Pinpoint the cell where the given text exists, returning its [X, Y] midpoint coordinate. 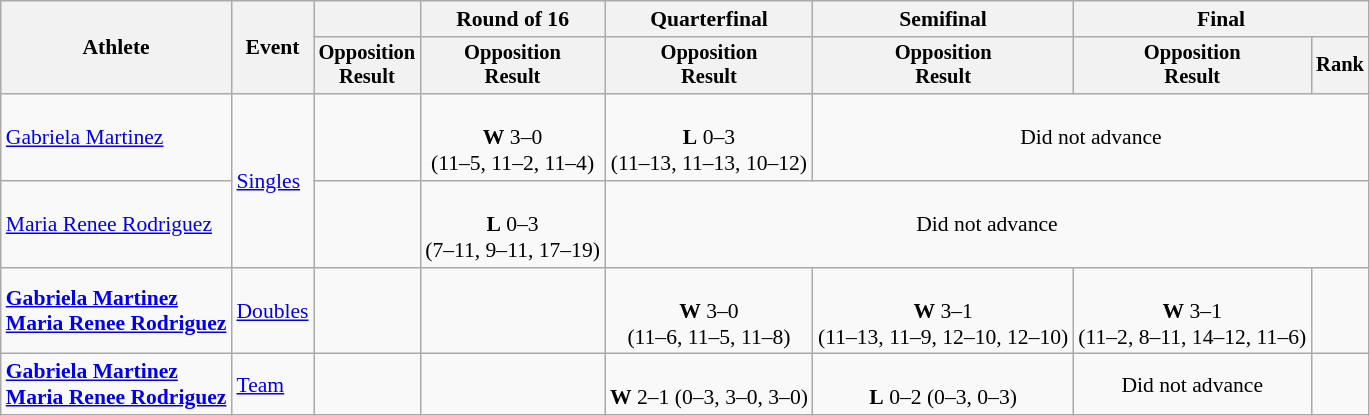
Doubles [272, 312]
Event [272, 48]
W 2–1 (0–3, 3–0, 3–0) [709, 384]
L 0–3(7–11, 9–11, 17–19) [512, 224]
W 3–1(11–2, 8–11, 14–12, 11–6) [1192, 312]
Rank [1340, 66]
Singles [272, 180]
Semifinal [943, 19]
Quarterfinal [709, 19]
L 0–3(11–13, 11–13, 10–12) [709, 138]
Athlete [116, 48]
W 3–1(11–13, 11–9, 12–10, 12–10) [943, 312]
Maria Renee Rodriguez [116, 224]
W 3–0(11–6, 11–5, 11–8) [709, 312]
Round of 16 [512, 19]
Gabriela Martinez [116, 138]
W 3–0(11–5, 11–2, 11–4) [512, 138]
L 0–2 (0–3, 0–3) [943, 384]
Team [272, 384]
Final [1221, 19]
